Identify which cell holds the provided text, then report its [X, Y] central coordinate. 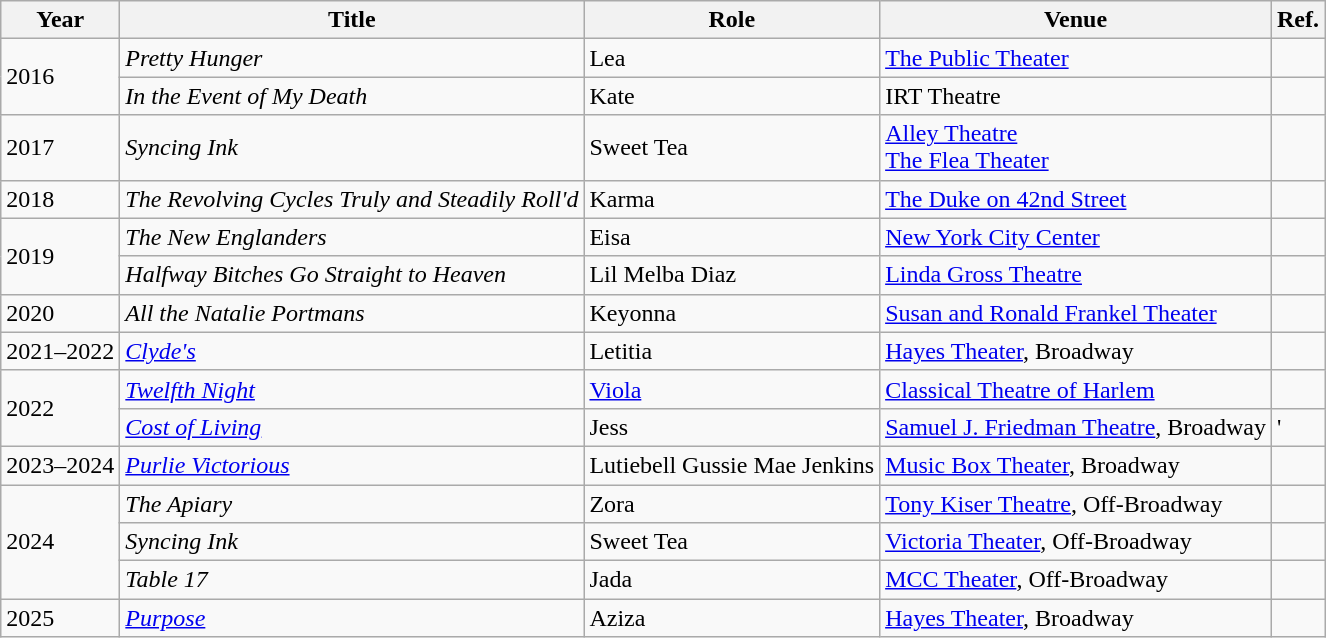
Pretty Hunger [352, 58]
IRT Theatre [1076, 96]
2020 [60, 313]
Lil Melba Diaz [732, 275]
Viola [732, 389]
2025 [60, 618]
Letitia [732, 351]
The Revolving Cycles Truly and Steadily Roll'd [352, 199]
2017 [60, 148]
Linda Gross Theatre [1076, 275]
Alley TheatreThe Flea Theater [1076, 148]
2022 [60, 408]
Twelfth Night [352, 389]
Year [60, 20]
Music Box Theater, Broadway [1076, 465]
The Public Theater [1076, 58]
Halfway Bitches Go Straight to Heaven [352, 275]
Susan and Ronald Frankel Theater [1076, 313]
Role [732, 20]
Clyde's [352, 351]
In the Event of My Death [352, 96]
Purlie Victorious [352, 465]
Venue [1076, 20]
2021–2022 [60, 351]
Lea [732, 58]
Title [352, 20]
Ref. [1298, 20]
Jess [732, 427]
Zora [732, 503]
Victoria Theater, Off-Broadway [1076, 542]
Lutiebell Gussie Mae Jenkins [732, 465]
Aziza [732, 618]
Karma [732, 199]
Classical Theatre of Harlem [1076, 389]
Kate [732, 96]
Table 17 [352, 580]
2016 [60, 77]
All the Natalie Portmans [352, 313]
Samuel J. Friedman Theatre, Broadway [1076, 427]
2019 [60, 256]
The New Englanders [352, 237]
Tony Kiser Theatre, Off-Broadway [1076, 503]
' [1298, 427]
2023–2024 [60, 465]
MCC Theater, Off-Broadway [1076, 580]
The Duke on 42nd Street [1076, 199]
Eisa [732, 237]
New York City Center [1076, 237]
2018 [60, 199]
Purpose [352, 618]
2024 [60, 541]
Cost of Living [352, 427]
Keyonna [732, 313]
Jada [732, 580]
The Apiary [352, 503]
